Return the (X, Y) coordinate for the center point of the cell that contains the specified text.  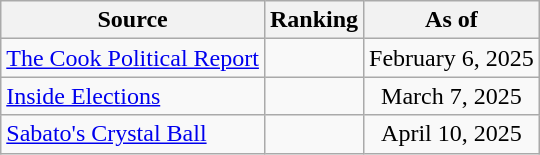
Inside Elections (133, 96)
The Cook Political Report (133, 58)
March 7, 2025 (452, 96)
Source (133, 20)
As of (452, 20)
Ranking (314, 20)
February 6, 2025 (452, 58)
April 10, 2025 (452, 134)
Sabato's Crystal Ball (133, 134)
